For the text-containing cell, return its midpoint in (X, Y) coordinate format. 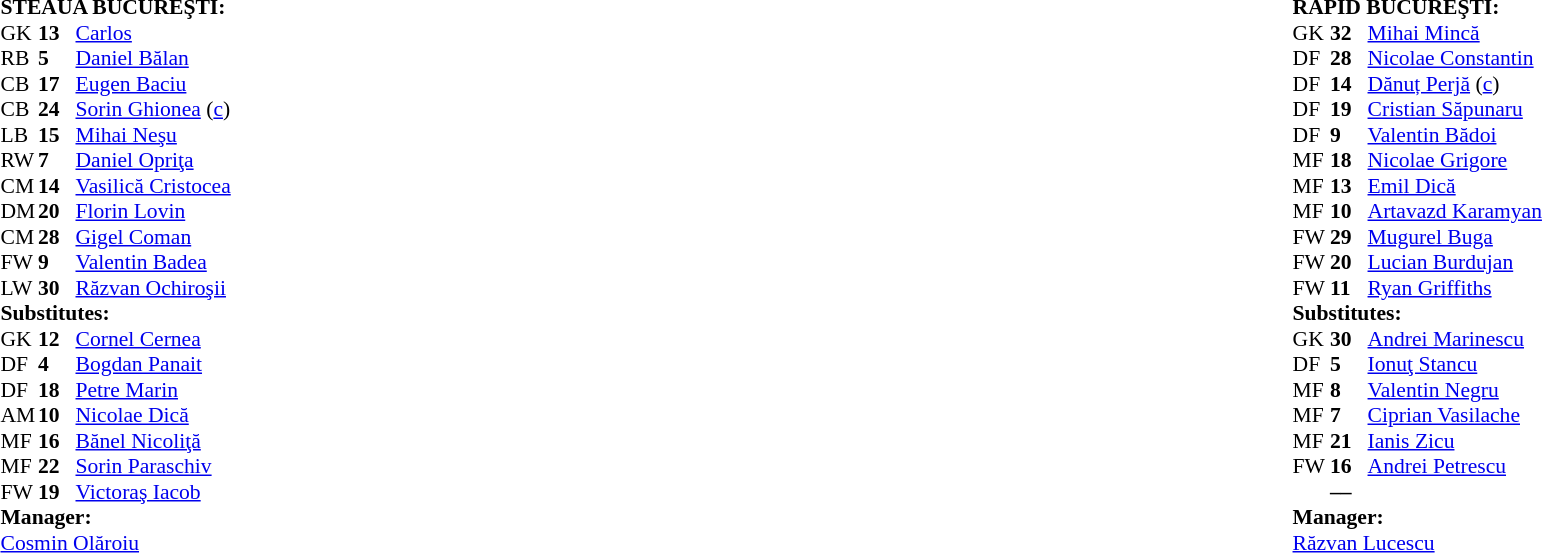
Daniel Bălan (154, 59)
Cornel Cernea (154, 339)
4 (57, 365)
Emil Dică (1455, 186)
22 (57, 467)
Bănel Nicoliţă (154, 441)
RW (19, 161)
Valentin Bădoi (1455, 135)
Carlos (154, 33)
Lucian Burdujan (1455, 263)
Cristian Săpunaru (1455, 109)
Valentin Badea (154, 263)
8 (1349, 390)
Ryan Griffiths (1455, 288)
Daniel Opriţa (154, 161)
24 (57, 109)
29 (1349, 237)
Mihai Neşu (154, 135)
Vasilică Cristocea (154, 186)
–– (1349, 492)
AM (19, 415)
Mugurel Buga (1455, 237)
Nicolae Grigore (1455, 161)
Andrei Marinescu (1455, 339)
21 (1349, 441)
32 (1349, 33)
Nicolae Dică (154, 415)
11 (1349, 288)
Florin Lovin (154, 211)
LB (19, 135)
Sorin Paraschiv (154, 467)
Răzvan Ochiroşii (154, 288)
RB (19, 59)
Dănuț Perjă (c) (1455, 84)
15 (57, 135)
Nicolae Constantin (1455, 59)
17 (57, 84)
Victoraş Iacob (154, 492)
Eugen Baciu (154, 84)
Mihai Mincă (1455, 33)
Ciprian Vasilache (1455, 415)
Sorin Ghionea (c) (154, 109)
Ionuţ Stancu (1455, 365)
LW (19, 288)
Bogdan Panait (154, 365)
Andrei Petrescu (1455, 467)
Valentin Negru (1455, 390)
12 (57, 339)
Gigel Coman (154, 237)
Ianis Zicu (1455, 441)
Artavazd Karamyan (1455, 211)
Petre Marin (154, 390)
DM (19, 211)
